Provide the (X, Y) coordinate of the cell's center where the given text is located.  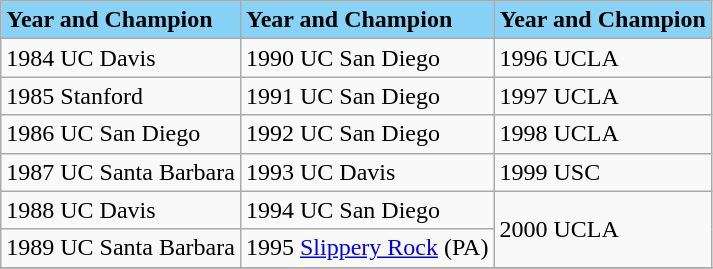
1993 UC Davis (367, 172)
1986 UC San Diego (121, 134)
1999 USC (602, 172)
1984 UC Davis (121, 58)
1994 UC San Diego (367, 210)
1985 Stanford (121, 96)
1987 UC Santa Barbara (121, 172)
1992 UC San Diego (367, 134)
1988 UC Davis (121, 210)
1989 UC Santa Barbara (121, 248)
1996 UCLA (602, 58)
1997 UCLA (602, 96)
2000 UCLA (602, 229)
1998 UCLA (602, 134)
1995 Slippery Rock (PA) (367, 248)
1991 UC San Diego (367, 96)
1990 UC San Diego (367, 58)
